Find where the given text appears and provide that cell's center as (x, y) coordinate. 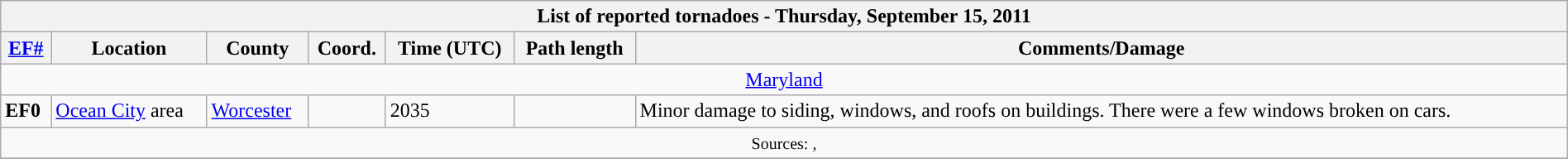
Ocean City area (129, 111)
Worcester (257, 111)
Sources: , (784, 142)
Time (UTC) (450, 48)
List of reported tornadoes - Thursday, September 15, 2011 (784, 17)
2035 (450, 111)
Comments/Damage (1102, 48)
EF0 (26, 111)
Coord. (347, 48)
County (257, 48)
Minor damage to siding, windows, and roofs on buildings. There were a few windows broken on cars. (1102, 111)
Maryland (784, 79)
EF# (26, 48)
Path length (574, 48)
Location (129, 48)
